From the cell containing the given text, extract its center point as [X, Y] coordinate. 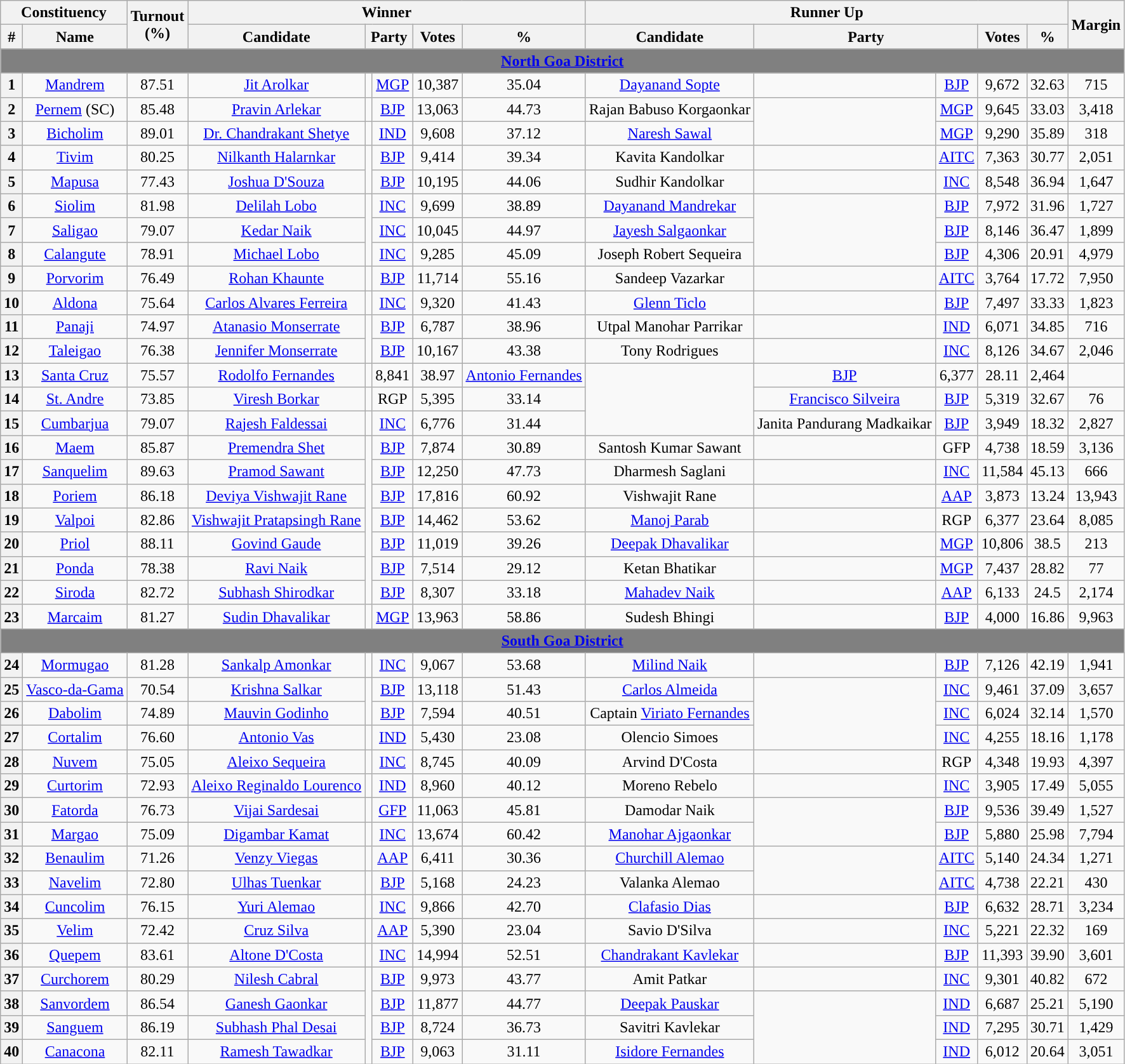
Valpoi [75, 520]
51.43 [524, 689]
7,972 [1002, 206]
5 [11, 182]
430 [1096, 882]
7,514 [438, 568]
18.59 [1048, 448]
20.64 [1048, 1051]
Sandeep Vazarkar [669, 278]
44.77 [524, 1003]
Dabolim [75, 714]
72.93 [157, 786]
Nilkanth Halarnkar [277, 157]
Aleixo Reginaldo Lourenco [277, 786]
24.34 [1048, 858]
9,285 [438, 254]
Vijai Sardesai [277, 810]
Curtorim [75, 786]
25 [11, 689]
Name [75, 37]
87.51 [157, 85]
Siolim [75, 206]
39.34 [524, 157]
18.32 [1048, 423]
Nuvem [75, 762]
33.03 [1048, 109]
24.5 [1048, 592]
9,672 [1002, 85]
Ravi Naik [277, 568]
5,055 [1096, 786]
43.77 [524, 979]
5,140 [1002, 858]
9,461 [1002, 689]
Dayanand Sopte [669, 85]
Cumbarjua [75, 423]
Antonio Fernandes [524, 375]
75.05 [157, 762]
1 [11, 85]
82.86 [157, 520]
16 [11, 448]
39.90 [1048, 955]
13,063 [438, 109]
72.42 [157, 931]
75.57 [157, 375]
33.33 [1048, 303]
34.67 [1048, 351]
34 [11, 907]
58.86 [524, 616]
13 [11, 375]
4 [11, 157]
Ramesh Tawadkar [277, 1051]
39.26 [524, 544]
28 [11, 762]
10,045 [438, 230]
Carlos Alvares Ferreira [277, 303]
Francisco Silveira [844, 399]
37.12 [524, 133]
77.43 [157, 182]
7,950 [1096, 278]
Deepak Dhavalikar [669, 544]
42.70 [524, 907]
Santosh Kumar Sawant [669, 448]
32.67 [1048, 399]
13,943 [1096, 496]
37.09 [1048, 689]
Savio D'Silva [669, 931]
Govind Gaude [277, 544]
Premendra Shet [277, 448]
52.51 [524, 955]
3,949 [1002, 423]
8,745 [438, 762]
3,657 [1096, 689]
Runner Up [827, 13]
Deepak Pauskar [669, 1003]
Marcaim [75, 616]
Canacona [75, 1051]
20.91 [1048, 254]
44.06 [524, 182]
9,536 [1002, 810]
23 [11, 616]
1,647 [1096, 182]
# [11, 37]
81.28 [157, 665]
Janita Pandurang Madkaikar [844, 423]
1,727 [1096, 206]
Sanquelim [75, 472]
11,063 [438, 810]
7,126 [1002, 665]
Cruz Silva [277, 931]
3,601 [1096, 955]
Isidore Fernandes [669, 1051]
76.49 [157, 278]
36.73 [524, 1027]
89.63 [157, 472]
30.36 [524, 858]
1,899 [1096, 230]
Margao [75, 834]
1,271 [1096, 858]
Arvind D'Costa [669, 762]
Joshua D'Souza [277, 182]
45.13 [1048, 472]
Cuncolim [75, 907]
Dr. Chandrakant Shetye [277, 133]
2,051 [1096, 157]
Viresh Borkar [277, 399]
Sankalp Amonkar [277, 665]
18 [11, 496]
29 [11, 786]
27 [11, 738]
70.54 [157, 689]
3,051 [1096, 1051]
89.01 [157, 133]
35 [11, 931]
7,363 [1002, 157]
Navelim [75, 882]
86.19 [157, 1027]
Ketan Bhatikar [669, 568]
9,067 [438, 665]
44.97 [524, 230]
1,429 [1096, 1027]
666 [1096, 472]
71.26 [157, 858]
31.96 [1048, 206]
Velim [75, 931]
Ulhas Tuenkar [277, 882]
Bicholim [75, 133]
3,905 [1002, 786]
73.85 [157, 399]
Aleixo Sequeira [277, 762]
6,133 [1002, 592]
Jayesh Salgaonkar [669, 230]
83.61 [157, 955]
8,146 [1002, 230]
24.23 [524, 882]
9,645 [1002, 109]
76.73 [157, 810]
33.14 [524, 399]
Maem [75, 448]
Mandrem [75, 85]
Aldona [75, 303]
Carlos Almeida [669, 689]
13,674 [438, 834]
14 [11, 399]
6,787 [438, 327]
4,255 [1002, 738]
Saligao [75, 230]
9,866 [438, 907]
37 [11, 979]
Winner [387, 13]
11,714 [438, 278]
Jennifer Monserrate [277, 351]
6,687 [1002, 1003]
38.97 [438, 375]
40 [11, 1051]
17,816 [438, 496]
Constituency [63, 13]
Vishwajit Rane [669, 496]
45.81 [524, 810]
25.98 [1048, 834]
North Goa District [562, 61]
43.38 [524, 351]
Panaji [75, 327]
9,414 [438, 157]
40.82 [1048, 979]
19 [11, 520]
Dayanand Mandrekar [669, 206]
4,348 [1002, 762]
6,776 [438, 423]
13,118 [438, 689]
10,387 [438, 85]
Krishna Salkar [277, 689]
8,960 [438, 786]
3,136 [1096, 448]
716 [1096, 327]
23.08 [524, 738]
7,295 [1002, 1027]
1,527 [1096, 810]
Sanguem [75, 1027]
9,973 [438, 979]
3,418 [1096, 109]
22.32 [1048, 931]
76 [1096, 399]
82.72 [157, 592]
72.80 [157, 882]
53.62 [524, 520]
4,397 [1096, 762]
17.72 [1048, 278]
2,827 [1096, 423]
22 [11, 592]
34.85 [1048, 327]
2,046 [1096, 351]
9,699 [438, 206]
Digambar Kamat [277, 834]
40.09 [524, 762]
39.49 [1048, 810]
3,873 [1002, 496]
74.89 [157, 714]
10,167 [438, 351]
Joseph Robert Sequeira [669, 254]
12 [11, 351]
Yuri Alemao [277, 907]
80.25 [157, 157]
85.87 [157, 448]
Mauvin Godinho [277, 714]
39 [11, 1027]
1,823 [1096, 303]
1,941 [1096, 665]
4,306 [1002, 254]
77 [1096, 568]
14,462 [438, 520]
Chandrakant Kavlekar [669, 955]
38 [11, 1003]
80.29 [157, 979]
6,024 [1002, 714]
75.64 [157, 303]
5,190 [1096, 1003]
5,880 [1002, 834]
88.11 [157, 544]
Tony Rodrigues [669, 351]
42.19 [1048, 665]
Santa Cruz [75, 375]
South Goa District [562, 641]
Manohar Ajgaonkar [669, 834]
11,393 [1002, 955]
15 [11, 423]
40.51 [524, 714]
78.91 [157, 254]
Ganesh Gaonkar [277, 1003]
82.11 [157, 1051]
7 [11, 230]
28.11 [1002, 375]
Valanka Alemao [669, 882]
30 [11, 810]
Vishwajit Pratapsingh Rane [277, 520]
13.24 [1048, 496]
7,437 [1002, 568]
5,395 [438, 399]
Benaulim [75, 858]
60.92 [524, 496]
Siroda [75, 592]
41.43 [524, 303]
5,221 [1002, 931]
45.09 [524, 254]
31.44 [524, 423]
Sudhir Kandolkar [669, 182]
Porvorim [75, 278]
3,764 [1002, 278]
33 [11, 882]
Delilah Lobo [277, 206]
Cortalim [75, 738]
31 [11, 834]
Venzy Viegas [277, 858]
11,584 [1002, 472]
19.93 [1048, 762]
32.14 [1048, 714]
Savitri Kavlekar [669, 1027]
2,464 [1048, 375]
6,012 [1002, 1051]
Quepem [75, 955]
8,085 [1096, 520]
Damodar Naik [669, 810]
Olencio Simoes [669, 738]
Naresh Sawal [669, 133]
12,250 [438, 472]
22.21 [1048, 882]
St. Andre [75, 399]
Clafasio Dias [669, 907]
Priol [75, 544]
Mapusa [75, 182]
Poriem [75, 496]
Rohan Khaunte [277, 278]
4,000 [1002, 616]
44.73 [524, 109]
Ponda [75, 568]
Milind Naik [669, 665]
Glenn Ticlo [669, 303]
74.97 [157, 327]
9,290 [1002, 133]
3 [11, 133]
Mahadev Naik [669, 592]
23.64 [1048, 520]
10,195 [438, 182]
38.5 [1048, 544]
81.98 [157, 206]
213 [1096, 544]
Altone D'Costa [277, 955]
Sanvordem [75, 1003]
Rodolfo Fernandes [277, 375]
25.21 [1048, 1003]
17 [11, 472]
Fatorda [75, 810]
Nilesh Cabral [277, 979]
Pernem (SC) [75, 109]
Atanasio Monserrate [277, 327]
Vasco-da-Gama [75, 689]
Margin [1096, 25]
31.11 [524, 1051]
14,994 [438, 955]
1,178 [1096, 738]
Sudin Dhavalikar [277, 616]
3,234 [1096, 907]
Utpal Manohar Parrikar [669, 327]
13,963 [438, 616]
9 [11, 278]
Subhash Shirodkar [277, 592]
6,411 [438, 858]
76.15 [157, 907]
5,168 [438, 882]
8 [11, 254]
36.94 [1048, 182]
Calangute [75, 254]
10 [11, 303]
Dharmesh Saglani [669, 472]
11,019 [438, 544]
Captain Viriato Fernandes [669, 714]
8,841 [392, 375]
17.49 [1048, 786]
26 [11, 714]
6 [11, 206]
60.42 [524, 834]
32 [11, 858]
Kavita Kandolkar [669, 157]
10,806 [1002, 544]
2 [11, 109]
40.12 [524, 786]
7,497 [1002, 303]
47.73 [524, 472]
1,570 [1096, 714]
6,071 [1002, 327]
8,307 [438, 592]
11 [11, 327]
78.38 [157, 568]
5,430 [438, 738]
9,320 [438, 303]
28.71 [1048, 907]
2,174 [1096, 592]
28.82 [1048, 568]
Michael Lobo [277, 254]
20 [11, 544]
5,319 [1002, 399]
23.04 [524, 931]
36 [11, 955]
Pravin Arlekar [277, 109]
76.60 [157, 738]
Turnout(%) [157, 25]
24 [11, 665]
7,594 [438, 714]
9,608 [438, 133]
30.71 [1048, 1027]
Jit Arolkar [277, 85]
Churchill Alemao [669, 858]
8,126 [1002, 351]
30.89 [524, 448]
33.18 [524, 592]
11,877 [438, 1003]
Taleigao [75, 351]
Curchorem [75, 979]
Tivim [75, 157]
35.04 [524, 85]
Deviya Vishwajit Rane [277, 496]
38.96 [524, 327]
86.18 [157, 496]
7,794 [1096, 834]
5,390 [438, 931]
Amit Patkar [669, 979]
Rajesh Faldessai [277, 423]
8,724 [438, 1027]
8,548 [1002, 182]
81.27 [157, 616]
35.89 [1048, 133]
9,301 [1002, 979]
169 [1096, 931]
Pramod Sawant [277, 472]
29.12 [524, 568]
715 [1096, 85]
32.63 [1048, 85]
76.38 [157, 351]
Subhash Phal Desai [277, 1027]
9,063 [438, 1051]
4,979 [1096, 254]
55.16 [524, 278]
318 [1096, 133]
30.77 [1048, 157]
75.09 [157, 834]
7,874 [438, 448]
Antonio Vas [277, 738]
85.48 [157, 109]
Manoj Parab [669, 520]
53.68 [524, 665]
36.47 [1048, 230]
21 [11, 568]
6,632 [1002, 907]
18.16 [1048, 738]
9,963 [1096, 616]
16.86 [1048, 616]
Kedar Naik [277, 230]
Moreno Rebelo [669, 786]
Rajan Babuso Korgaonkar [669, 109]
86.54 [157, 1003]
Sudesh Bhingi [669, 616]
Mormugao [75, 665]
672 [1096, 979]
38.89 [524, 206]
